Capture the cell that displays the provided text and extract its (x, y) central coordinate. 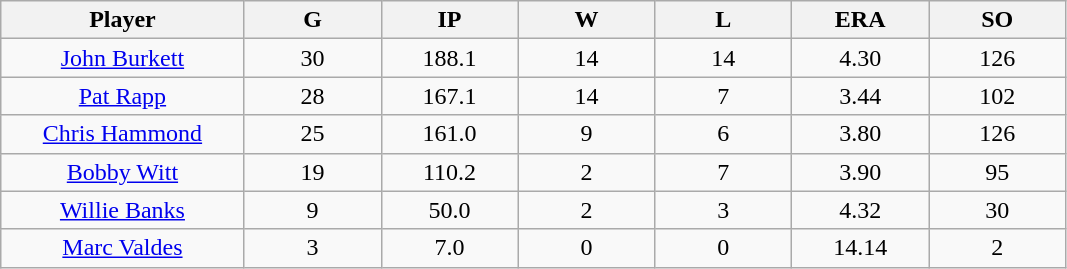
Player (122, 20)
Marc Valdes (122, 248)
14.14 (860, 248)
7.0 (450, 248)
6 (724, 134)
Willie Banks (122, 210)
167.1 (450, 96)
Pat Rapp (122, 96)
W (586, 20)
95 (998, 172)
188.1 (450, 58)
161.0 (450, 134)
110.2 (450, 172)
3.44 (860, 96)
IP (450, 20)
28 (312, 96)
50.0 (450, 210)
4.32 (860, 210)
Bobby Witt (122, 172)
John Burkett (122, 58)
25 (312, 134)
L (724, 20)
4.30 (860, 58)
G (312, 20)
3.90 (860, 172)
19 (312, 172)
Chris Hammond (122, 134)
ERA (860, 20)
102 (998, 96)
3.80 (860, 134)
SO (998, 20)
